Identify which cell holds the provided text, then report its (X, Y) central coordinate. 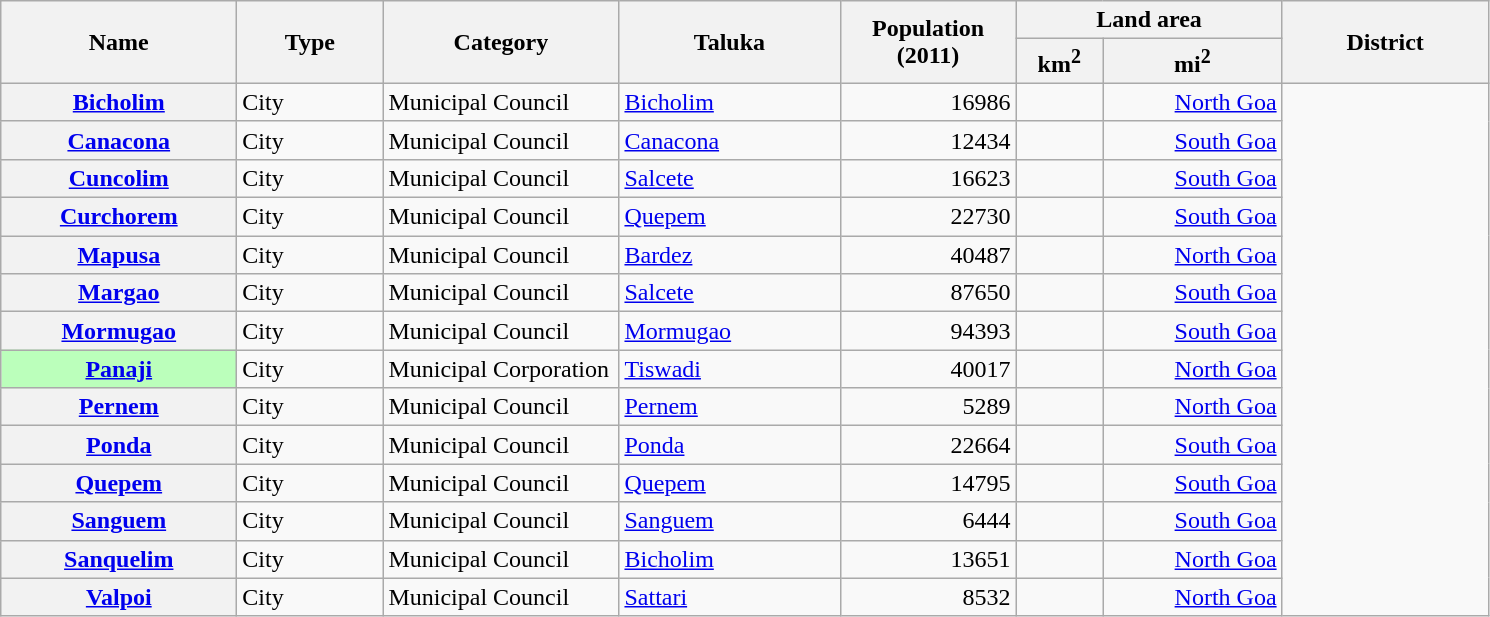
Curchorem (119, 217)
22730 (928, 217)
Mapusa (119, 255)
40487 (928, 255)
Population (2011) (928, 42)
16623 (928, 178)
Bardez (730, 255)
Sanquelim (119, 559)
Cuncolim (119, 178)
km2 (1059, 62)
13651 (928, 559)
6444 (928, 521)
Type (310, 42)
16986 (928, 102)
District (1385, 42)
Tiswadi (730, 369)
5289 (928, 407)
Sattari (730, 597)
Taluka (730, 42)
94393 (928, 331)
12434 (928, 140)
mi2 (1192, 62)
Land area (1149, 20)
Margao (119, 293)
Valpoi (119, 597)
Panaji (119, 369)
40017 (928, 369)
14795 (928, 483)
8532 (928, 597)
Name (119, 42)
87650 (928, 293)
22664 (928, 445)
Category (501, 42)
Municipal Corporation (501, 369)
